Output the (X, Y) coordinate of the center of the cell containing the given text.  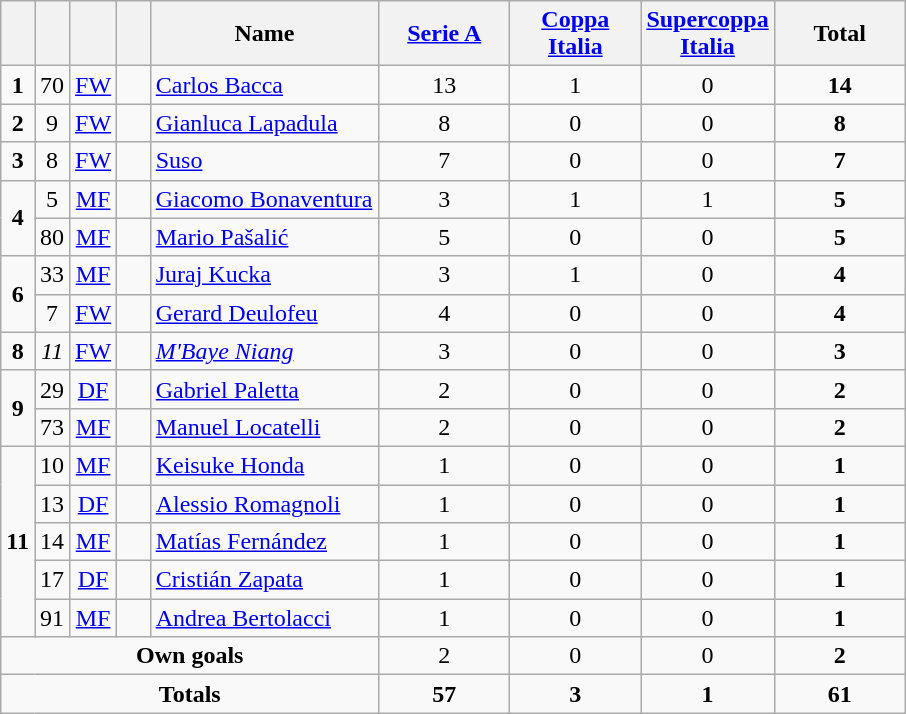
Matías Fernández (264, 542)
33 (52, 275)
Supercoppa Italia (708, 34)
61 (840, 694)
Manuel Locatelli (264, 427)
73 (52, 427)
Name (264, 34)
Gabriel Paletta (264, 389)
70 (52, 85)
Coppa Italia (576, 34)
Andrea Bertolacci (264, 618)
Gerard Deulofeu (264, 313)
Giacomo Bonaventura (264, 199)
Gianluca Lapadula (264, 123)
M'Baye Niang (264, 351)
Keisuke Honda (264, 465)
29 (52, 389)
Serie A (444, 34)
Alessio Romagnoli (264, 503)
57 (444, 694)
Total (840, 34)
91 (52, 618)
Suso (264, 161)
Carlos Bacca (264, 85)
Juraj Kucka (264, 275)
17 (52, 580)
Own goals (190, 656)
Totals (190, 694)
Mario Pašalić (264, 237)
80 (52, 237)
10 (52, 465)
6 (18, 294)
Cristián Zapata (264, 580)
